Pinpoint the cell where the given text exists, returning its [X, Y] midpoint coordinate. 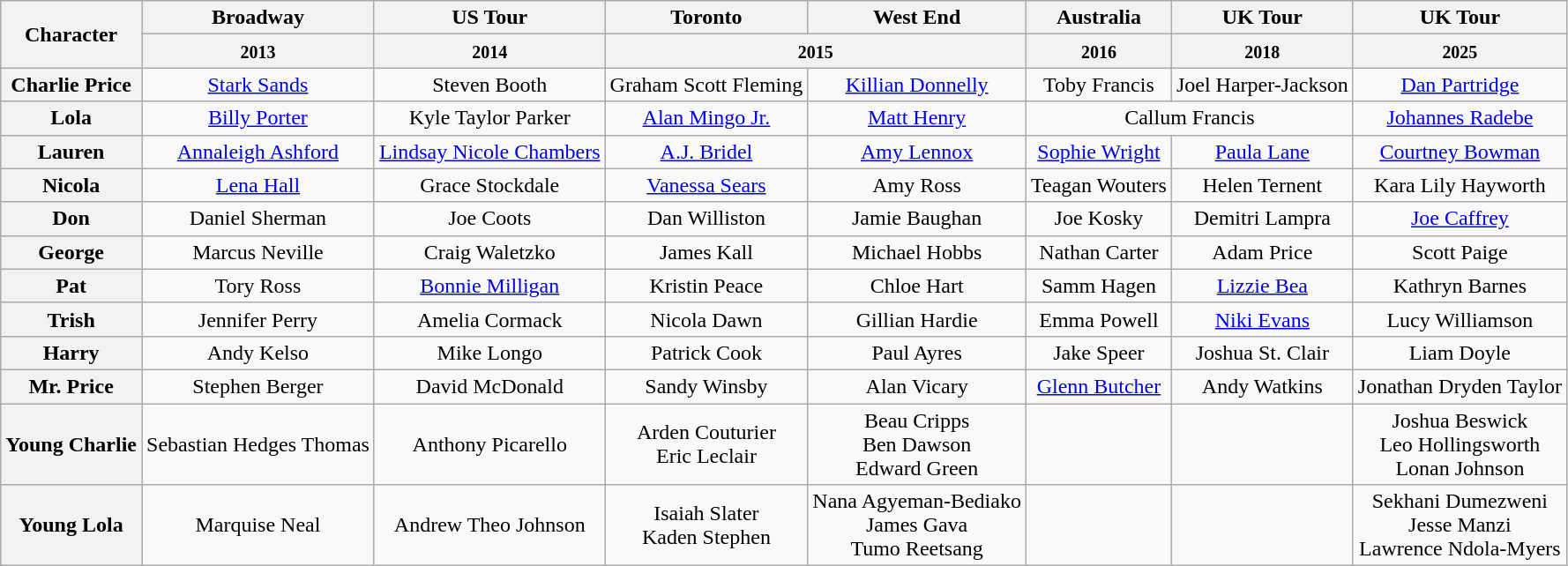
Michael Hobbs [917, 252]
Teagan Wouters [1099, 185]
Alan Mingo Jr. [706, 118]
Dan Williston [706, 219]
Lena Hall [258, 185]
David McDonald [489, 386]
Toronto [706, 18]
A.J. Bridel [706, 152]
Daniel Sherman [258, 219]
Stark Sands [258, 85]
Joshua St. Clair [1262, 353]
Vanessa Sears [706, 185]
Jennifer Perry [258, 319]
Lauren [71, 152]
Joe Kosky [1099, 219]
Dan Partridge [1460, 85]
Amelia Cormack [489, 319]
Australia [1099, 18]
Jake Speer [1099, 353]
Trish [71, 319]
Samm Hagen [1099, 286]
Lizzie Bea [1262, 286]
Glenn Butcher [1099, 386]
Bonnie Milligan [489, 286]
Joe Caffrey [1460, 219]
Demitri Lampra [1262, 219]
Amy Lennox [917, 152]
Kristin Peace [706, 286]
Paul Ayres [917, 353]
Amy Ross [917, 185]
Annaleigh Ashford [258, 152]
Craig Waletzko [489, 252]
2016 [1099, 51]
Emma Powell [1099, 319]
Joshua BeswickLeo HollingsworthLonan Johnson [1460, 444]
Sekhani DumezweniJesse ManziLawrence Ndola-Myers [1460, 525]
Alan Vicary [917, 386]
Andy Kelso [258, 353]
James Kall [706, 252]
Joe Coots [489, 219]
Helen Ternent [1262, 185]
Billy Porter [258, 118]
George [71, 252]
US Tour [489, 18]
Jamie Baughan [917, 219]
Gillian Hardie [917, 319]
Broadway [258, 18]
Charlie Price [71, 85]
Callum Francis [1189, 118]
2025 [1460, 51]
Lola [71, 118]
Patrick Cook [706, 353]
Arden CouturierEric Leclair [706, 444]
Marquise Neal [258, 525]
2015 [815, 51]
Sebastian Hedges Thomas [258, 444]
Killian Donnelly [917, 85]
Pat [71, 286]
Adam Price [1262, 252]
Harry [71, 353]
Andrew Theo Johnson [489, 525]
Chloe Hart [917, 286]
Courtney Bowman [1460, 152]
Grace Stockdale [489, 185]
Scott Paige [1460, 252]
Liam Doyle [1460, 353]
Nicola Dawn [706, 319]
Nana Agyeman-BediakoJames GavaTumo Reetsang [917, 525]
Sophie Wright [1099, 152]
Matt Henry [917, 118]
Mr. Price [71, 386]
Jonathan Dryden Taylor [1460, 386]
Andy Watkins [1262, 386]
Character [71, 34]
Beau CrippsBen DawsonEdward Green [917, 444]
Paula Lane [1262, 152]
Kyle Taylor Parker [489, 118]
Niki Evans [1262, 319]
Don [71, 219]
Steven Booth [489, 85]
Tory Ross [258, 286]
Nathan Carter [1099, 252]
Toby Francis [1099, 85]
West End [917, 18]
Isaiah SlaterKaden Stephen [706, 525]
Lucy Williamson [1460, 319]
Young Charlie [71, 444]
Joel Harper-Jackson [1262, 85]
Stephen Berger [258, 386]
Mike Longo [489, 353]
Kara Lily Hayworth [1460, 185]
Kathryn Barnes [1460, 286]
Anthony Picarello [489, 444]
2018 [1262, 51]
Sandy Winsby [706, 386]
Lindsay Nicole Chambers [489, 152]
2013 [258, 51]
2014 [489, 51]
Johannes Radebe [1460, 118]
Graham Scott Fleming [706, 85]
Young Lola [71, 525]
Marcus Neville [258, 252]
Nicola [71, 185]
